Provide the (x, y) coordinate of the cell's center where the given text is located.  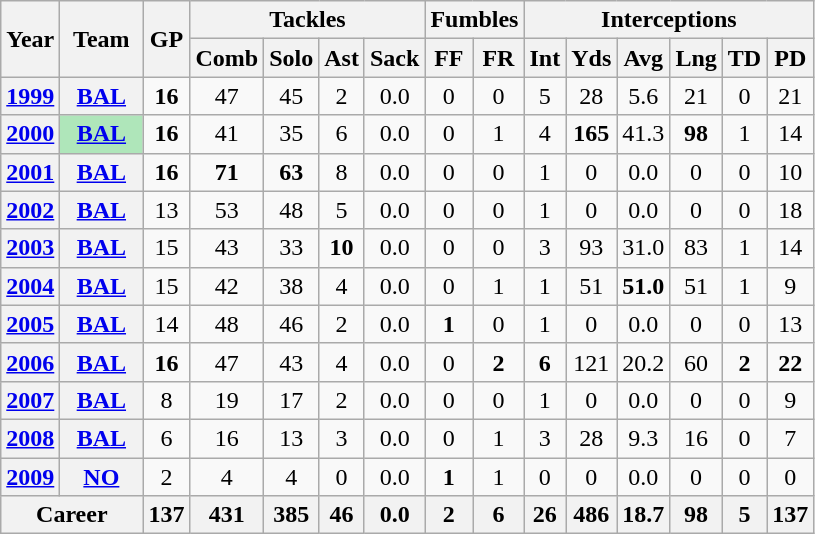
60 (696, 362)
17 (292, 400)
18 (790, 210)
Fumbles (474, 20)
Avg (644, 58)
Comb (227, 58)
2008 (30, 438)
2000 (30, 134)
42 (227, 286)
165 (592, 134)
2005 (30, 324)
FF (449, 58)
Int (545, 58)
2003 (30, 248)
19 (227, 400)
2007 (30, 400)
PD (790, 58)
Sack (394, 58)
63 (292, 172)
Year (30, 39)
Team (102, 39)
Interceptions (669, 20)
38 (292, 286)
GP (166, 39)
2002 (30, 210)
1999 (30, 96)
Tackles (308, 20)
2006 (30, 362)
2001 (30, 172)
71 (227, 172)
22 (790, 362)
83 (696, 248)
Solo (292, 58)
18.7 (644, 515)
385 (292, 515)
486 (592, 515)
31.0 (644, 248)
2004 (30, 286)
TD (744, 58)
51.0 (644, 286)
45 (292, 96)
Yds (592, 58)
41.3 (644, 134)
5.6 (644, 96)
Ast (342, 58)
431 (227, 515)
20.2 (644, 362)
26 (545, 515)
2009 (30, 477)
FR (498, 58)
41 (227, 134)
Career (72, 515)
NO (102, 477)
121 (592, 362)
9.3 (644, 438)
33 (292, 248)
53 (227, 210)
7 (790, 438)
93 (592, 248)
Lng (696, 58)
35 (292, 134)
